Identify which cell holds the provided text, then report its (x, y) central coordinate. 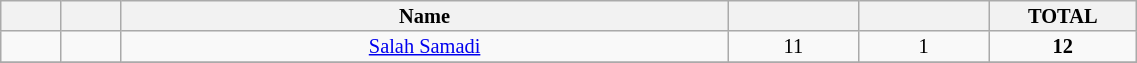
TOTAL (1063, 16)
1 (923, 46)
Name (424, 16)
12 (1063, 46)
Salah Samadi (424, 46)
11 (793, 46)
